Return [X, Y] of the center of cell containing provided text 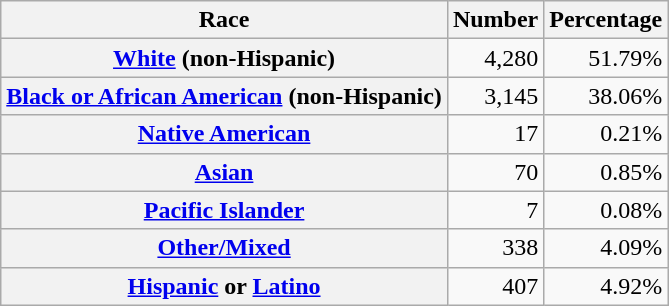
Other/Mixed [224, 248]
4.09% [606, 248]
Race [224, 20]
70 [495, 172]
17 [495, 134]
White (non-Hispanic) [224, 58]
0.08% [606, 210]
3,145 [495, 96]
Asian [224, 172]
338 [495, 248]
407 [495, 286]
4.92% [606, 286]
7 [495, 210]
Number [495, 20]
0.85% [606, 172]
Percentage [606, 20]
Black or African American (non-Hispanic) [224, 96]
0.21% [606, 134]
Hispanic or Latino [224, 286]
Pacific Islander [224, 210]
4,280 [495, 58]
38.06% [606, 96]
51.79% [606, 58]
Native American [224, 134]
